Determine the (x, y) coordinate at the center of the cell enclosing the given text.  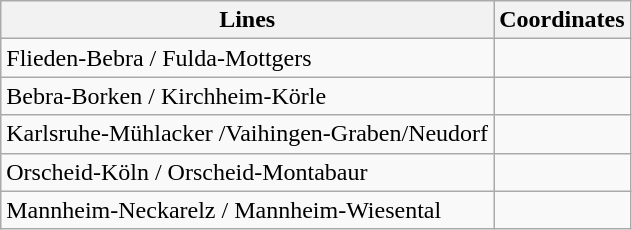
Bebra-Borken / Kirchheim-Körle (248, 96)
Orscheid-Köln / Orscheid-Montabaur (248, 172)
Mannheim-Neckarelz / Mannheim-Wiesental (248, 210)
Karlsruhe-Mühlacker /Vaihingen-Graben/Neudorf (248, 134)
Flieden-Bebra / Fulda-Mottgers (248, 58)
Lines (248, 20)
Coordinates (562, 20)
